Return the [x, y] coordinate for the center point of the cell that contains the specified text.  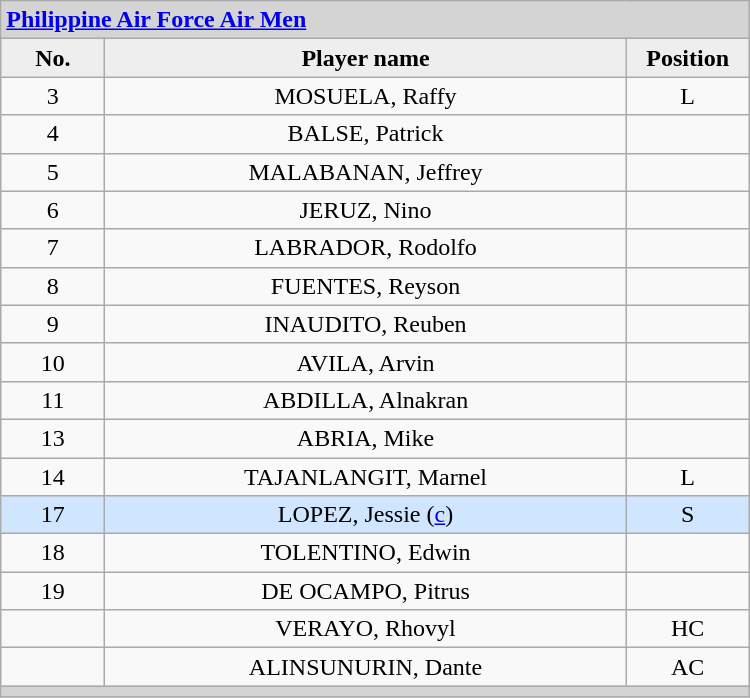
19 [53, 591]
FUENTES, Reyson [366, 286]
VERAYO, Rhovyl [366, 629]
MOSUELA, Raffy [366, 96]
No. [53, 58]
18 [53, 553]
Position [688, 58]
7 [53, 248]
ABDILLA, Alnakran [366, 400]
14 [53, 477]
BALSE, Patrick [366, 134]
LOPEZ, Jessie (c) [366, 515]
MALABANAN, Jeffrey [366, 172]
AVILA, Arvin [366, 362]
6 [53, 210]
5 [53, 172]
4 [53, 134]
9 [53, 324]
11 [53, 400]
LABRADOR, Rodolfo [366, 248]
INAUDITO, Reuben [366, 324]
8 [53, 286]
S [688, 515]
ALINSUNURIN, Dante [366, 667]
AC [688, 667]
TOLENTINO, Edwin [366, 553]
Philippine Air Force Air Men [375, 20]
3 [53, 96]
JERUZ, Nino [366, 210]
Player name [366, 58]
13 [53, 438]
10 [53, 362]
HC [688, 629]
ABRIA, Mike [366, 438]
17 [53, 515]
DE OCAMPO, Pitrus [366, 591]
TAJANLANGIT, Marnel [366, 477]
